Pinpoint the cell where the given text exists, returning its [x, y] midpoint coordinate. 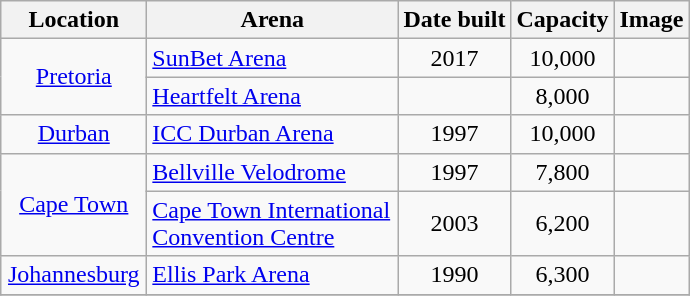
8,000 [562, 96]
2017 [454, 58]
Location [74, 20]
SunBet Arena [272, 58]
Pretoria [74, 77]
Capacity [562, 20]
Ellis Park Arena [272, 275]
1990 [454, 275]
Image [652, 20]
Date built [454, 20]
Durban [74, 134]
Cape Town [74, 204]
Heartfelt Arena [272, 96]
Cape Town International Convention Centre [272, 224]
ICC Durban Arena [272, 134]
6,200 [562, 224]
Arena [272, 20]
Bellville Velodrome [272, 172]
7,800 [562, 172]
2003 [454, 224]
6,300 [562, 275]
Johannesburg [74, 275]
